Determine the (x, y) coordinate at the center of the cell enclosing the given text.  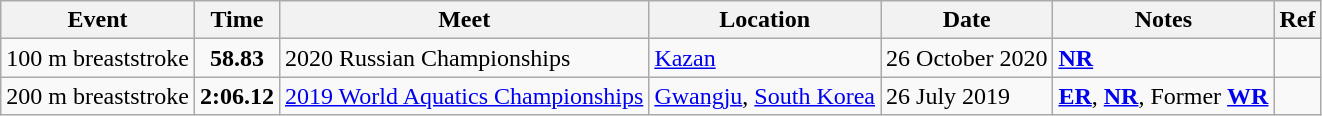
Event (98, 20)
2020 Russian Championships (464, 58)
26 October 2020 (967, 58)
58.83 (236, 58)
ER, NR, Former WR (1164, 96)
200 m breaststroke (98, 96)
NR (1164, 58)
Date (967, 20)
Time (236, 20)
Ref (1298, 20)
26 July 2019 (967, 96)
2019 World Aquatics Championships (464, 96)
Gwangju, South Korea (765, 96)
Meet (464, 20)
Notes (1164, 20)
2:06.12 (236, 96)
100 m breaststroke (98, 58)
Kazan (765, 58)
Location (765, 20)
